Scan for the cell matching the given text and deliver its [x, y] coordinate at center. 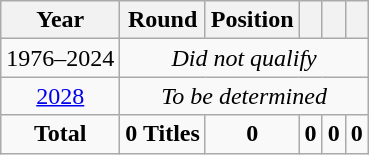
Round [163, 20]
2028 [60, 96]
Year [60, 20]
To be determined [244, 96]
Total [60, 134]
1976–2024 [60, 58]
Position [252, 20]
0 Titles [163, 134]
Did not qualify [244, 58]
